Output the (x, y) coordinate of the center of the cell containing the given text.  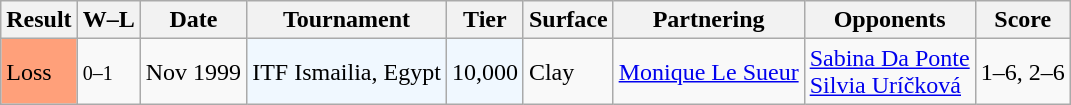
Loss (39, 72)
Result (39, 20)
Opponents (890, 20)
0–1 (108, 72)
W–L (108, 20)
10,000 (484, 72)
Monique Le Sueur (708, 72)
Tier (484, 20)
Sabina Da Ponte Silvia Uríčková (890, 72)
Score (1022, 20)
Tournament (347, 20)
ITF Ismailia, Egypt (347, 72)
Surface (568, 20)
Clay (568, 72)
Partnering (708, 20)
1–6, 2–6 (1022, 72)
Date (193, 20)
Nov 1999 (193, 72)
